Detect which cell encompasses the target text, then output its (X, Y) center coordinate. 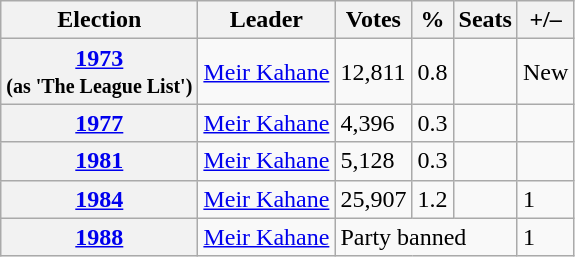
4,396 (374, 123)
Leader (266, 20)
0.8 (432, 72)
1988 (100, 237)
1984 (100, 199)
+/– (545, 20)
Election (100, 20)
5,128 (374, 161)
New (545, 72)
% (432, 20)
12,811 (374, 72)
1.2 (432, 199)
Seats (485, 20)
1977 (100, 123)
Votes (374, 20)
25,907 (374, 199)
1981 (100, 161)
1973(as 'The League List') (100, 72)
Party banned (426, 237)
